Determine the [x, y] coordinate at the center of the cell enclosing the given text.  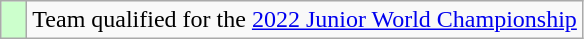
Team qualified for the 2022 Junior World Championship [305, 20]
